Search for the cell housing the specified text and yield its (x, y) center coordinate. 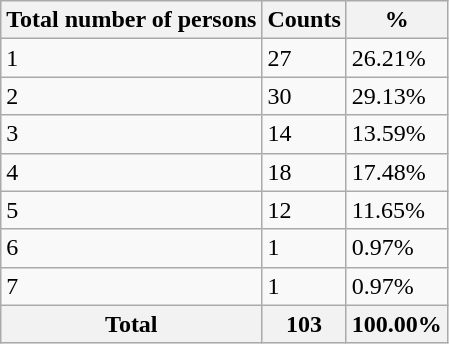
6 (132, 248)
12 (304, 210)
Total number of persons (132, 20)
2 (132, 96)
Total (132, 324)
5 (132, 210)
Counts (304, 20)
13.59% (396, 134)
26.21% (396, 58)
18 (304, 172)
7 (132, 286)
103 (304, 324)
17.48% (396, 172)
3 (132, 134)
30 (304, 96)
100.00% (396, 324)
% (396, 20)
29.13% (396, 96)
14 (304, 134)
27 (304, 58)
11.65% (396, 210)
4 (132, 172)
